Find where the given text appears and provide that cell's center as (X, Y) coordinate. 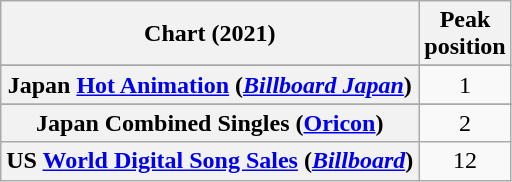
Chart (2021) (210, 34)
1 (465, 85)
US World Digital Song Sales (Billboard) (210, 161)
2 (465, 123)
Peakposition (465, 34)
Japan Hot Animation (Billboard Japan) (210, 85)
12 (465, 161)
Japan Combined Singles (Oricon) (210, 123)
